From the cell containing the given text, extract its center point as (X, Y) coordinate. 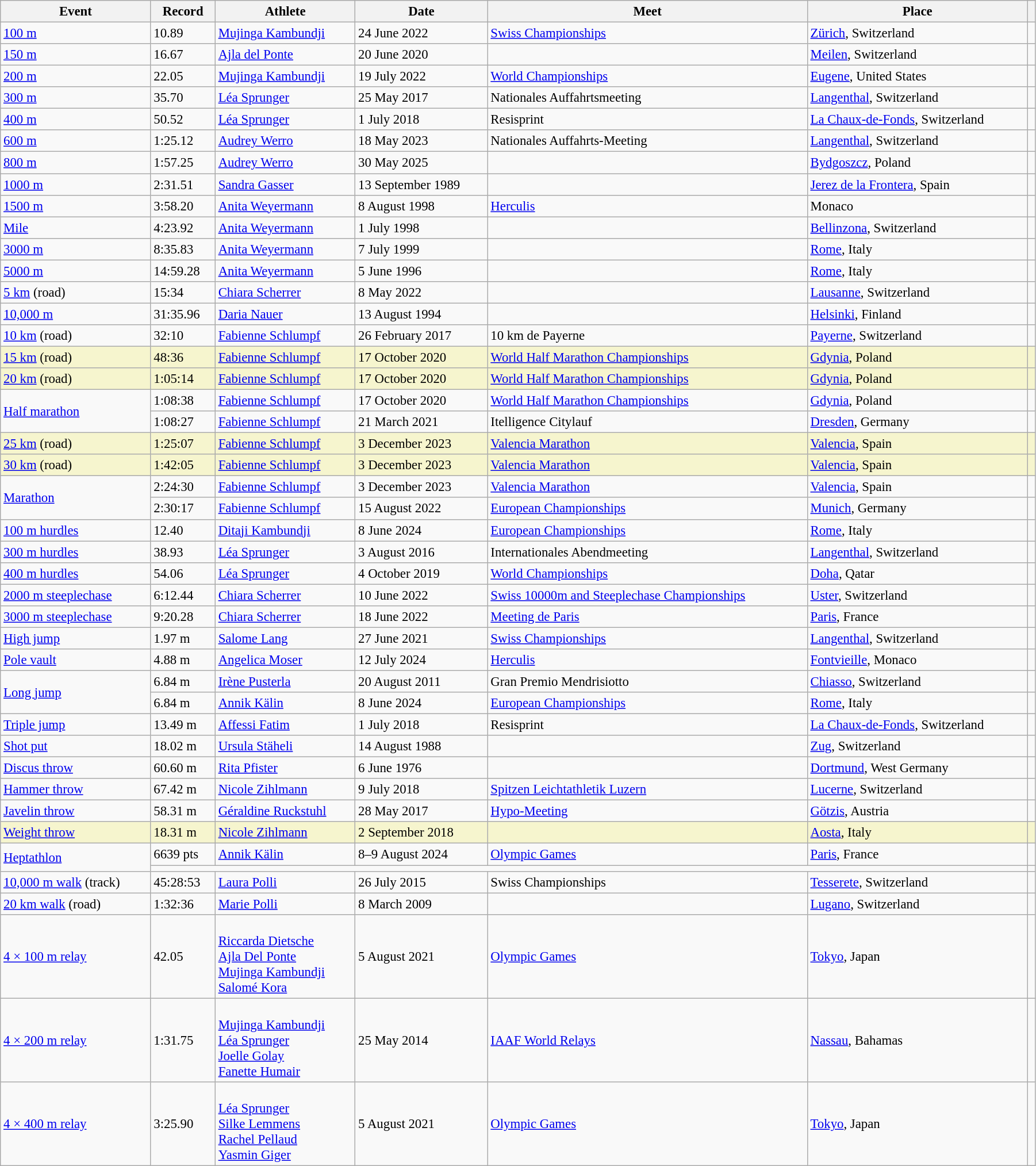
Nassau, Bahamas (918, 1040)
1000 m (76, 185)
15 km (road) (76, 357)
13 September 1989 (421, 185)
14:59.28 (183, 271)
600 m (76, 141)
5 km (road) (76, 293)
Swiss 10000m and Steeplechase Championships (647, 595)
4.88 m (183, 660)
1:42:05 (183, 465)
6639 pts (183, 854)
26 February 2017 (421, 336)
Rita Pfister (285, 768)
4 × 400 m relay (76, 1124)
Eugene, United States (918, 76)
60.60 m (183, 768)
20 km walk (road) (76, 904)
32:10 (183, 336)
18.02 m (183, 746)
20 km (road) (76, 379)
2:30:17 (183, 509)
1:57.25 (183, 163)
6:12.44 (183, 595)
Javelin throw (76, 811)
Marathon (76, 498)
27 June 2021 (421, 638)
35.70 (183, 98)
1 July 1998 (421, 228)
Mile (76, 228)
14 August 1988 (421, 746)
Ajla del Ponte (285, 55)
6 June 1976 (421, 768)
18.31 m (183, 833)
Marie Polli (285, 904)
Aosta, Italy (918, 833)
22.05 (183, 76)
Internationales Abendmeeting (647, 552)
Weight throw (76, 833)
400 m (76, 120)
48:36 (183, 357)
Zug, Switzerland (918, 746)
Léa SprungerSilke LemmensRachel PellaudYasmin Giger (285, 1124)
Hypo-Meeting (647, 811)
10 June 2022 (421, 595)
25 May 2014 (421, 1040)
400 m hurdles (76, 573)
Event (76, 11)
67.42 m (183, 789)
Dresden, Germany (918, 422)
28 May 2017 (421, 811)
3:58.20 (183, 206)
Sandra Gasser (285, 185)
2 September 2018 (421, 833)
25 km (road) (76, 444)
4 October 2019 (421, 573)
38.93 (183, 552)
Bellinzona, Switzerland (918, 228)
3000 m (76, 249)
Uster, Switzerland (918, 595)
1500 m (76, 206)
10 km (road) (76, 336)
Ditaji Kambundji (285, 530)
18 May 2023 (421, 141)
31:35.96 (183, 314)
26 July 2015 (421, 882)
Nationales Auffahrtsmeeting (647, 98)
3000 m steeplechase (76, 617)
1.97 m (183, 638)
IAAF World Relays (647, 1040)
10.89 (183, 33)
1:31.75 (183, 1040)
5000 m (76, 271)
Shot put (76, 746)
1:25.12 (183, 141)
21 March 2021 (421, 422)
Heptathlon (76, 857)
30 May 2025 (421, 163)
1:32:36 (183, 904)
Date (421, 11)
8 August 1998 (421, 206)
200 m (76, 76)
Record (183, 11)
Monaco (918, 206)
Payerne, Switzerland (918, 336)
800 m (76, 163)
Nationales Auffahrts-Meeting (647, 141)
Hammer throw (76, 789)
1:08:38 (183, 401)
4 × 200 m relay (76, 1040)
8–9 August 2024 (421, 854)
Bydgoszcz, Poland (918, 163)
20 August 2011 (421, 681)
Angelica Moser (285, 660)
Ursula Stäheli (285, 746)
Long jump (76, 692)
300 m (76, 98)
4 × 100 m relay (76, 956)
Itelligence Citylauf (647, 422)
Spitzen Leichtathletik Luzern (647, 789)
4:23.92 (183, 228)
3:25.90 (183, 1124)
10,000 m (76, 314)
Doha, Qatar (918, 573)
10 km de Payerne (647, 336)
Half marathon (76, 412)
9:20.28 (183, 617)
Affessi Fatim (285, 725)
Riccarda DietscheAjla Del PonteMujinga KambundjiSalomé Kora (285, 956)
15 August 2022 (421, 509)
Salome Lang (285, 638)
Munich, Germany (918, 509)
Chiasso, Switzerland (918, 681)
100 m (76, 33)
Helsinki, Finland (918, 314)
Pole vault (76, 660)
8 March 2009 (421, 904)
12.40 (183, 530)
3 August 2016 (421, 552)
15:34 (183, 293)
High jump (76, 638)
Dortmund, West Germany (918, 768)
54.06 (183, 573)
Triple jump (76, 725)
19 July 2022 (421, 76)
Götzis, Austria (918, 811)
18 June 2022 (421, 617)
Meeting de Paris (647, 617)
Zürich, Switzerland (918, 33)
Tesserete, Switzerland (918, 882)
Jerez de la Frontera, Spain (918, 185)
13 August 1994 (421, 314)
2000 m steeplechase (76, 595)
58.31 m (183, 811)
9 July 2018 (421, 789)
Laura Polli (285, 882)
Meet (647, 11)
1:25:07 (183, 444)
Meilen, Switzerland (918, 55)
1:08:27 (183, 422)
24 June 2022 (421, 33)
Irène Pusterla (285, 681)
Lucerne, Switzerland (918, 789)
300 m hurdles (76, 552)
2:24:30 (183, 487)
13.49 m (183, 725)
20 June 2020 (421, 55)
1:05:14 (183, 379)
Daria Nauer (285, 314)
Discus throw (76, 768)
Gran Premio Mendrisiotto (647, 681)
Athlete (285, 11)
10,000 m walk (track) (76, 882)
50.52 (183, 120)
Place (918, 11)
16.67 (183, 55)
5 June 1996 (421, 271)
8 May 2022 (421, 293)
Lausanne, Switzerland (918, 293)
150 m (76, 55)
Mujinga KambundjiLéa SprungerJoelle GolayFanette Humair (285, 1040)
2:31.51 (183, 185)
12 July 2024 (421, 660)
7 July 1999 (421, 249)
Fontvieille, Monaco (918, 660)
42.05 (183, 956)
45:28:53 (183, 882)
8:35.83 (183, 249)
Géraldine Ruckstuhl (285, 811)
100 m hurdles (76, 530)
25 May 2017 (421, 98)
Lugano, Switzerland (918, 904)
30 km (road) (76, 465)
